Detect which cell encompasses the target text, then output its (X, Y) center coordinate. 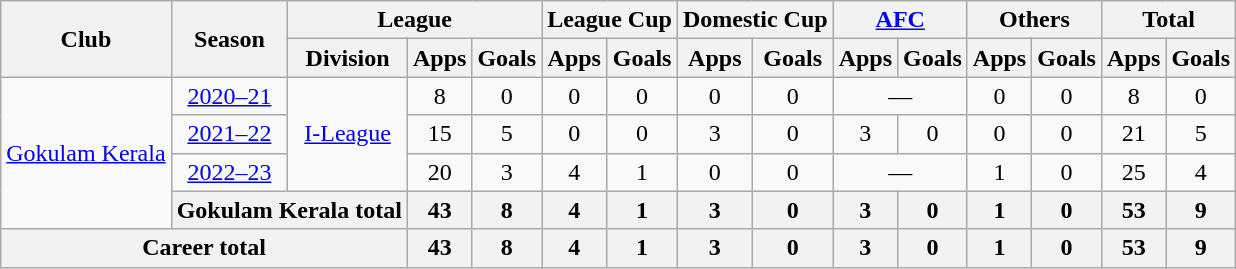
League Cup (610, 20)
AFC (900, 20)
Others (1034, 20)
Gokulam Kerala (86, 153)
Career total (204, 248)
15 (439, 134)
Club (86, 39)
Domestic Cup (755, 20)
Division (348, 58)
League (415, 20)
Total (1168, 20)
Gokulam Kerala total (289, 210)
2022–23 (230, 172)
2021–22 (230, 134)
21 (1133, 134)
20 (439, 172)
2020–21 (230, 96)
25 (1133, 172)
Season (230, 39)
I-League (348, 134)
